From the cell containing the given text, extract its center point as (x, y) coordinate. 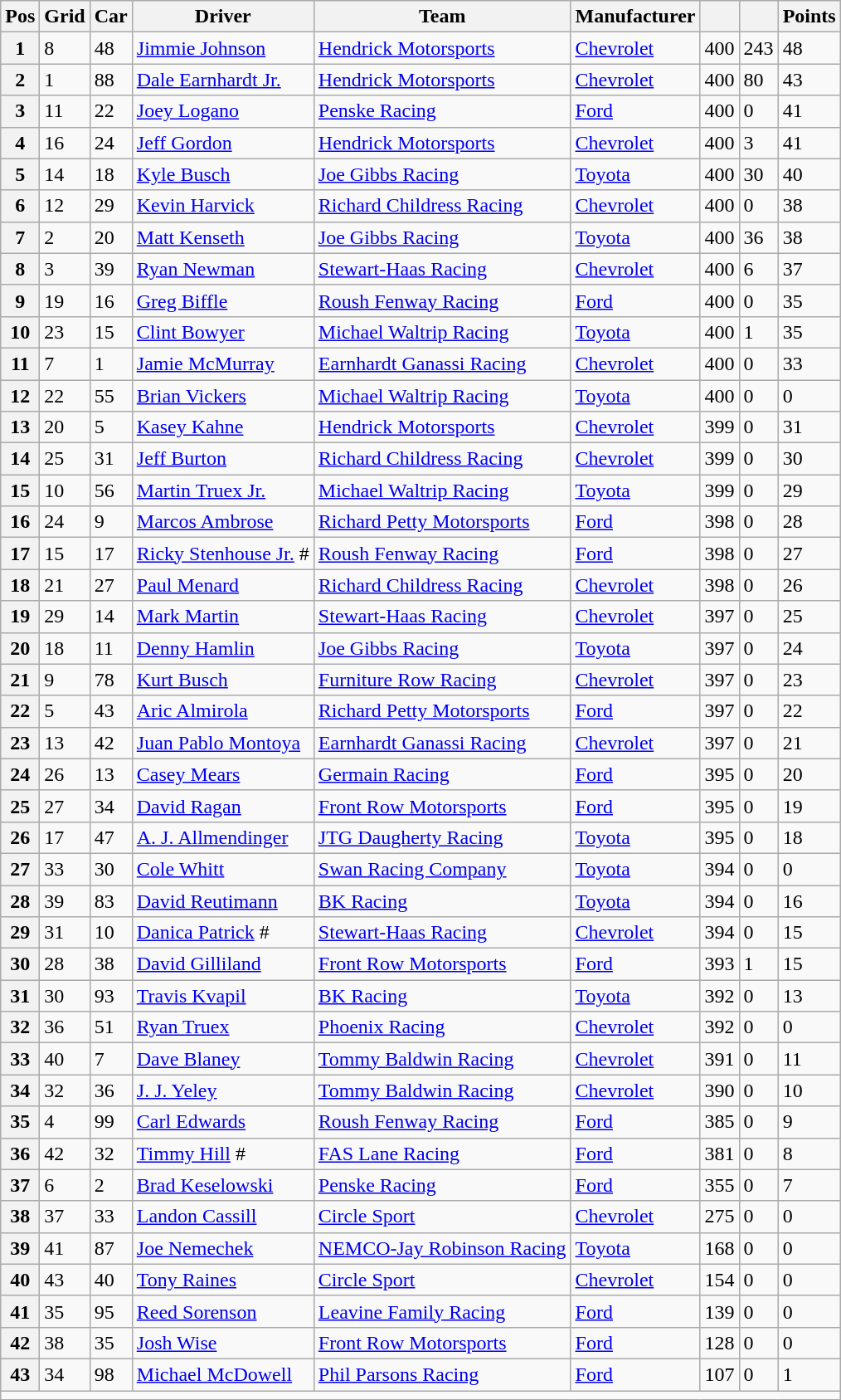
Travis Kvapil (222, 996)
FAS Lane Racing (442, 1154)
Mark Martin (222, 617)
Reed Sorenson (222, 1311)
Denny Hamlin (222, 648)
154 (720, 1280)
98 (111, 1374)
Danica Patrick # (222, 933)
Landon Cassill (222, 1217)
168 (720, 1248)
Leavine Family Racing (442, 1311)
David Gilliland (222, 964)
139 (720, 1311)
Greg Biffle (222, 300)
A. J. Allmendinger (222, 837)
56 (111, 490)
Timmy Hill # (222, 1154)
Dave Blaney (222, 1059)
Marcos Ambrose (222, 522)
Grid (65, 17)
Ryan Newman (222, 269)
Furniture Row Racing (442, 680)
NEMCO-Jay Robinson Racing (442, 1248)
Points (809, 17)
Cole Whitt (222, 869)
78 (111, 680)
David Reutimann (222, 900)
J. J. Yeley (222, 1090)
Joe Nemechek (222, 1248)
Juan Pablo Montoya (222, 743)
391 (720, 1059)
Kyle Busch (222, 174)
80 (758, 80)
Kasey Kahne (222, 427)
Josh Wise (222, 1343)
Pos (20, 17)
Manufacturer (635, 17)
Jamie McMurray (222, 363)
Phil Parsons Racing (442, 1374)
Driver (222, 17)
Brad Keselowski (222, 1185)
Swan Racing Company (442, 869)
Ryan Truex (222, 1027)
107 (720, 1374)
Michael McDowell (222, 1374)
355 (720, 1185)
Kurt Busch (222, 680)
Martin Truex Jr. (222, 490)
83 (111, 900)
393 (720, 964)
Jimmie Johnson (222, 48)
385 (720, 1122)
Paul Menard (222, 585)
Dale Earnhardt Jr. (222, 80)
93 (111, 996)
Car (111, 17)
Casey Mears (222, 774)
Matt Kenseth (222, 237)
Team (442, 17)
Tony Raines (222, 1280)
87 (111, 1248)
99 (111, 1122)
51 (111, 1027)
243 (758, 48)
390 (720, 1090)
Carl Edwards (222, 1122)
Joey Logano (222, 111)
Brian Vickers (222, 396)
Clint Bowyer (222, 332)
381 (720, 1154)
Kevin Harvick (222, 206)
Aric Almirola (222, 711)
95 (111, 1311)
David Ragan (222, 806)
128 (720, 1343)
88 (111, 80)
47 (111, 837)
Ricky Stenhouse Jr. # (222, 554)
Jeff Burton (222, 459)
275 (720, 1217)
Germain Racing (442, 774)
Phoenix Racing (442, 1027)
JTG Daugherty Racing (442, 837)
55 (111, 396)
Jeff Gordon (222, 143)
